Output the (X, Y) coordinate of the center of the cell containing the given text.  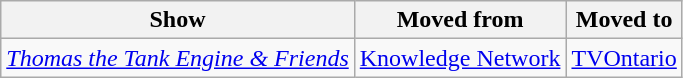
Show (178, 20)
Moved to (624, 20)
Moved from (460, 20)
TVOntario (624, 58)
Thomas the Tank Engine & Friends (178, 58)
Knowledge Network (460, 58)
